Detect which cell encompasses the target text, then output its [x, y] center coordinate. 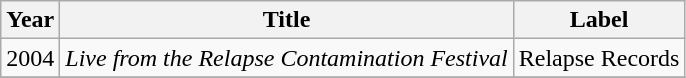
Label [599, 20]
Relapse Records [599, 58]
2004 [30, 58]
Title [286, 20]
Year [30, 20]
Live from the Relapse Contamination Festival [286, 58]
